Locate the cell with the specified text and output its (X, Y) center coordinate. 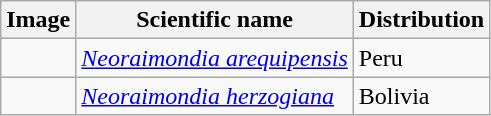
Neoraimondia arequipensis (215, 58)
Image (38, 20)
Distribution (421, 20)
Scientific name (215, 20)
Bolivia (421, 96)
Neoraimondia herzogiana (215, 96)
Peru (421, 58)
